Search for the cell housing the specified text and yield its [x, y] center coordinate. 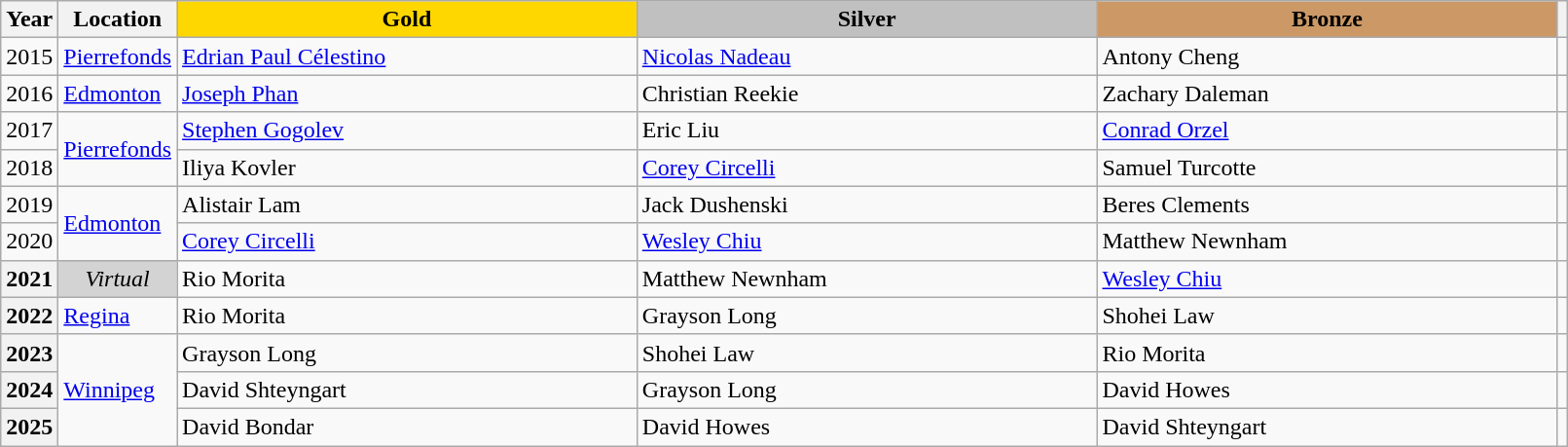
Conrad Orzel [1328, 130]
2015 [29, 56]
Silver [866, 19]
2018 [29, 168]
Nicolas Nadeau [866, 56]
Christian Reekie [866, 93]
Antony Cheng [1328, 56]
Beres Clements [1328, 205]
Location [118, 19]
Zachary Daleman [1328, 93]
2024 [29, 390]
Gold [407, 19]
Alistair Lam [407, 205]
Stephen Gogolev [407, 130]
Winnipeg [118, 390]
Joseph Phan [407, 93]
Regina [118, 316]
2025 [29, 427]
Iliya Kovler [407, 168]
2016 [29, 93]
Year [29, 19]
2021 [29, 279]
Edrian Paul Célestino [407, 56]
Virtual [118, 279]
2022 [29, 316]
David Bondar [407, 427]
Jack Dushenski [866, 205]
Samuel Turcotte [1328, 168]
Eric Liu [866, 130]
Bronze [1328, 19]
2017 [29, 130]
2020 [29, 242]
2023 [29, 353]
2019 [29, 205]
